Scan for the cell matching the given text and deliver its [x, y] coordinate at center. 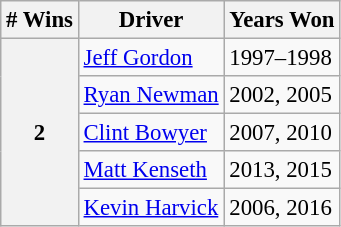
2006, 2016 [282, 208]
2013, 2015 [282, 170]
Kevin Harvick [151, 208]
Jeff Gordon [151, 58]
Clint Bowyer [151, 133]
Years Won [282, 20]
# Wins [40, 20]
2007, 2010 [282, 133]
Driver [151, 20]
2 [40, 133]
1997–1998 [282, 58]
Ryan Newman [151, 95]
2002, 2005 [282, 95]
Matt Kenseth [151, 170]
